Determine the (X, Y) coordinate at the center of the cell enclosing the given text.  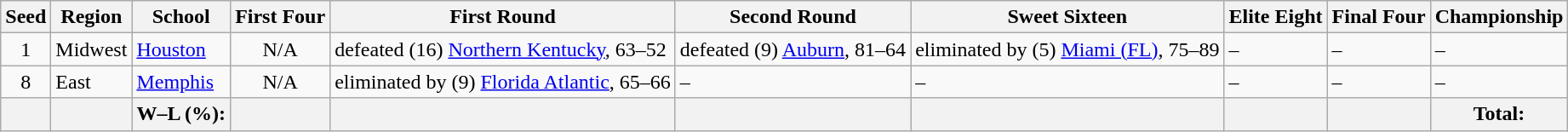
First Round (503, 17)
Seed (26, 17)
1 (26, 49)
defeated (16) Northern Kentucky, 63–52 (503, 49)
Sweet Sixteen (1067, 17)
Total: (1499, 114)
eliminated by (5) Miami (FL), 75–89 (1067, 49)
Championship (1499, 17)
Houston (181, 49)
defeated (9) Auburn, 81–64 (793, 49)
Region (92, 17)
W–L (%): (181, 114)
Final Four (1379, 17)
Elite Eight (1275, 17)
Second Round (793, 17)
Midwest (92, 49)
East (92, 82)
8 (26, 82)
eliminated by (9) Florida Atlantic, 65–66 (503, 82)
Memphis (181, 82)
First Four (281, 17)
School (181, 17)
